Identify which cell holds the provided text, then report its (X, Y) central coordinate. 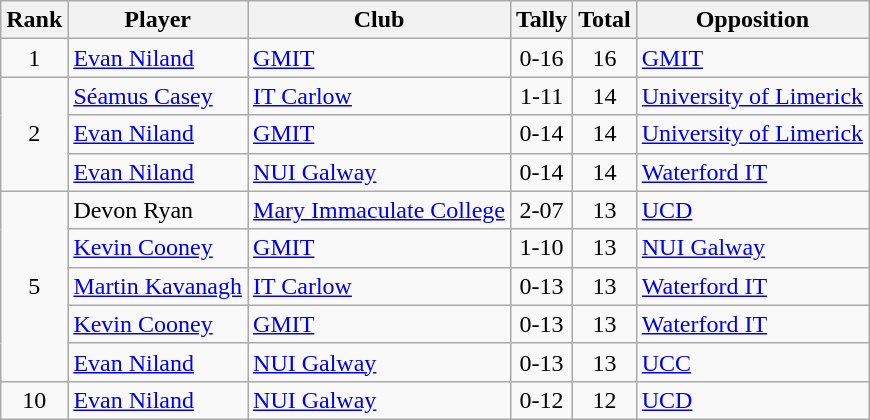
Mary Immaculate College (380, 210)
Club (380, 20)
Opposition (752, 20)
1-11 (541, 96)
10 (34, 400)
Rank (34, 20)
UCC (752, 362)
2-07 (541, 210)
0-12 (541, 400)
Devon Ryan (158, 210)
Séamus Casey (158, 96)
Martin Kavanagh (158, 286)
Tally (541, 20)
16 (605, 58)
5 (34, 286)
2 (34, 134)
Total (605, 20)
Player (158, 20)
12 (605, 400)
1-10 (541, 248)
0-16 (541, 58)
1 (34, 58)
